Identify which cell holds the provided text, then report its [X, Y] central coordinate. 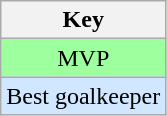
MVP [84, 58]
Key [84, 20]
Best goalkeeper [84, 96]
